Extract the (X, Y) coordinate from the center of the cell holding the provided text.  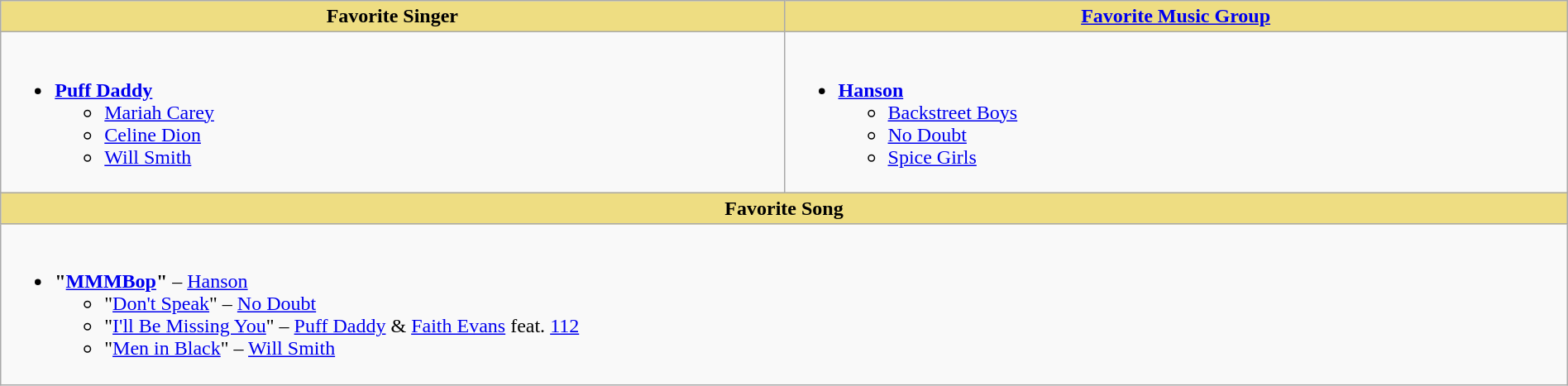
"MMMBop" – Hanson"Don't Speak" – No Doubt"I'll Be Missing You" – Puff Daddy & Faith Evans feat. 112"Men in Black" – Will Smith (784, 304)
HansonBackstreet BoysNo DoubtSpice Girls (1176, 112)
Puff DaddyMariah CareyCeline DionWill Smith (392, 112)
Favorite Music Group (1176, 17)
Favorite Song (784, 208)
Favorite Singer (392, 17)
